Return the (X, Y) coordinate for the center point of the cell that contains the specified text.  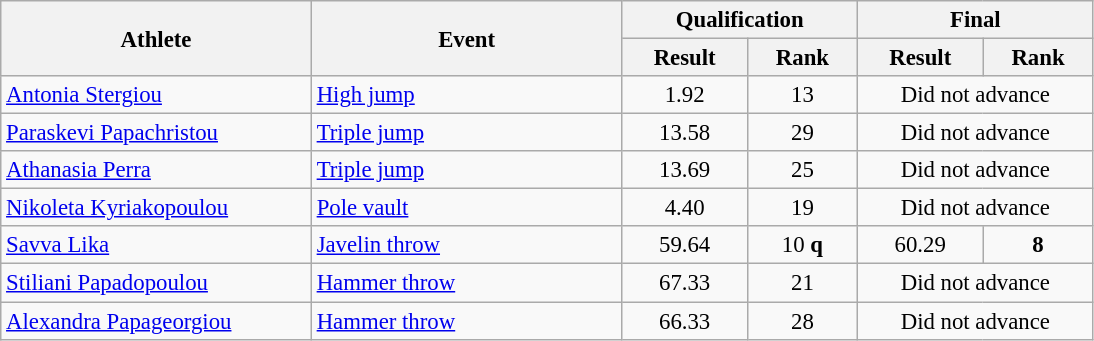
Javelin throw (466, 245)
67.33 (684, 283)
Pole vault (466, 208)
19 (802, 208)
Savva Lika (156, 245)
66.33 (684, 321)
Antonia Stergiou (156, 95)
8 (1038, 245)
59.64 (684, 245)
13.58 (684, 133)
13.69 (684, 170)
10 q (802, 245)
Alexandra Papageorgiou (156, 321)
Nikoleta Kyriakopoulou (156, 208)
High jump (466, 95)
25 (802, 170)
Stiliani Papadopoulou (156, 283)
Final (976, 20)
4.40 (684, 208)
60.29 (920, 245)
Qualification (740, 20)
13 (802, 95)
1.92 (684, 95)
Athanasia Perra (156, 170)
Athlete (156, 38)
21 (802, 283)
28 (802, 321)
Event (466, 38)
Paraskevi Papachristou (156, 133)
29 (802, 133)
